Capture the cell that displays the provided text and extract its (X, Y) central coordinate. 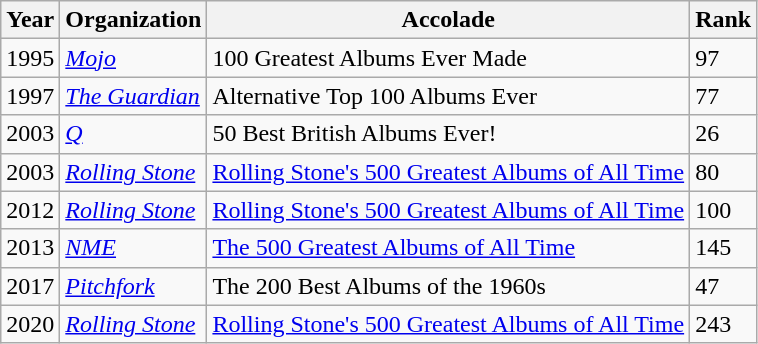
1995 (30, 58)
Pitchfork (134, 286)
50 Best British Albums Ever! (448, 134)
2017 (30, 286)
Year (30, 20)
100 Greatest Albums Ever Made (448, 58)
26 (724, 134)
Accolade (448, 20)
2013 (30, 248)
The 200 Best Albums of the 1960s (448, 286)
2012 (30, 210)
77 (724, 96)
100 (724, 210)
The Guardian (134, 96)
2020 (30, 324)
97 (724, 58)
Rank (724, 20)
145 (724, 248)
NME (134, 248)
243 (724, 324)
80 (724, 172)
The 500 Greatest Albums of All Time (448, 248)
47 (724, 286)
Mojo (134, 58)
Alternative Top 100 Albums Ever (448, 96)
Q (134, 134)
1997 (30, 96)
Organization (134, 20)
